Determine the (x, y) coordinate at the center of the cell enclosing the given text.  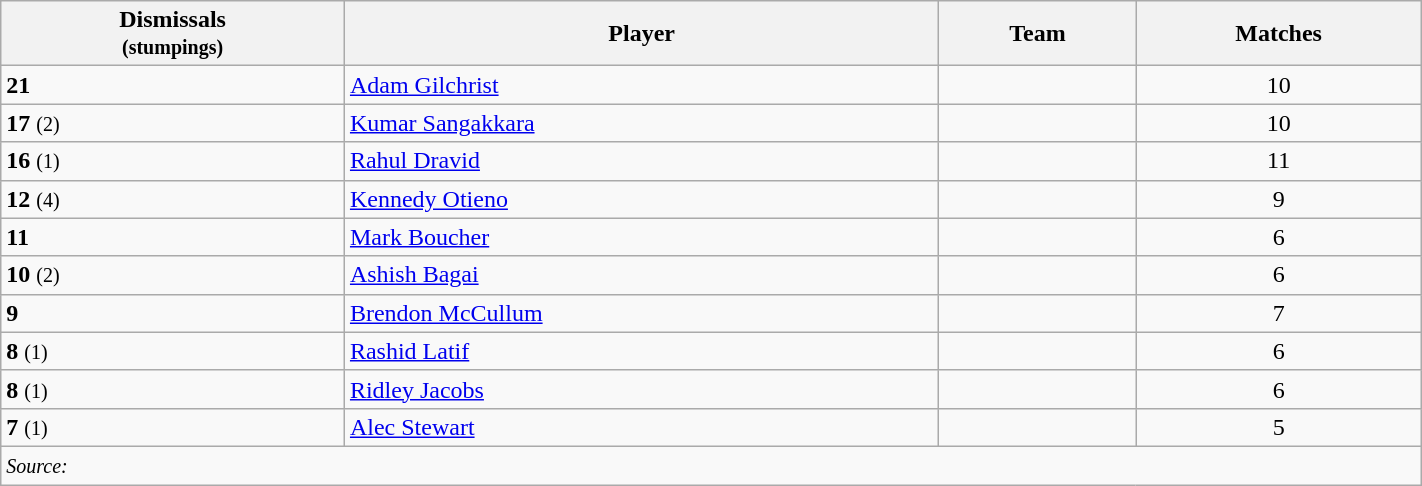
5 (1278, 427)
Ridley Jacobs (642, 389)
Ashish Bagai (642, 275)
Dismissals(stumpings) (173, 34)
17 (2) (173, 123)
Matches (1278, 34)
Kumar Sangakkara (642, 123)
10 (2) (173, 275)
Brendon McCullum (642, 313)
Rahul Dravid (642, 161)
Alec Stewart (642, 427)
Player (642, 34)
7 (1) (173, 427)
16 (1) (173, 161)
Team (1038, 34)
Rashid Latif (642, 351)
21 (173, 85)
7 (1278, 313)
Mark Boucher (642, 237)
Adam Gilchrist (642, 85)
Source: (711, 465)
12 (4) (173, 199)
Kennedy Otieno (642, 199)
